Pinpoint the cell where the given text exists, returning its (X, Y) midpoint coordinate. 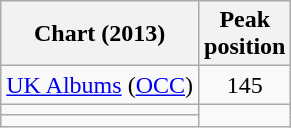
Chart (2013) (100, 34)
UK Albums (OCC) (100, 85)
Peakposition (245, 34)
145 (245, 85)
